Return [x, y] of the center of cell containing provided text 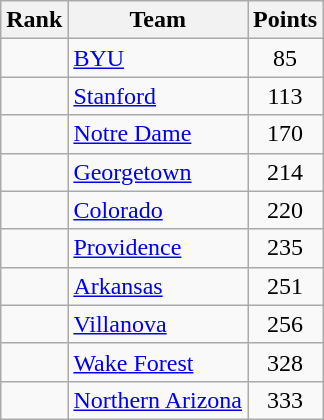
Team [158, 20]
Arkansas [158, 286]
256 [286, 324]
251 [286, 286]
Providence [158, 248]
85 [286, 58]
220 [286, 210]
Villanova [158, 324]
Notre Dame [158, 134]
Colorado [158, 210]
235 [286, 248]
214 [286, 172]
Northern Arizona [158, 400]
BYU [158, 58]
Points [286, 20]
Georgetown [158, 172]
Stanford [158, 96]
113 [286, 96]
Wake Forest [158, 362]
170 [286, 134]
328 [286, 362]
333 [286, 400]
Rank [34, 20]
